Provide the (X, Y) coordinate of the cell's center where the given text is located.  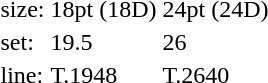
19.5 (104, 42)
